Locate the cell with the specified text and output its (x, y) center coordinate. 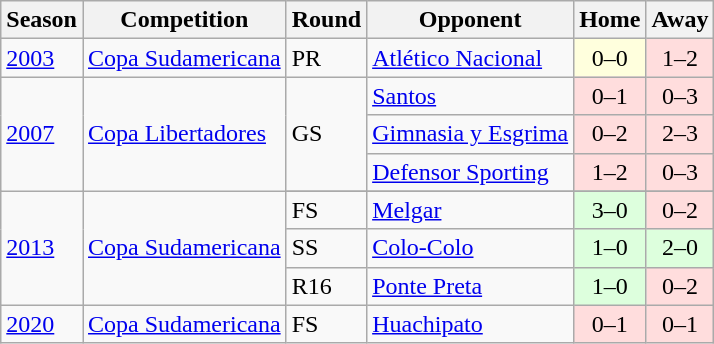
Colo-Colo (470, 248)
2013 (42, 248)
Santos (470, 96)
Defensor Sporting (470, 172)
Melgar (470, 210)
Ponte Preta (470, 286)
Competition (184, 20)
Season (42, 20)
GS (326, 134)
PR (326, 58)
Huachipato (470, 324)
Opponent (470, 20)
Gimnasia y Esgrima (470, 134)
2–0 (680, 248)
3–0 (610, 210)
Copa Libertadores (184, 134)
Atlético Nacional (470, 58)
0–0 (610, 58)
Round (326, 20)
2020 (42, 324)
SS (326, 248)
2003 (42, 58)
R16 (326, 286)
2–3 (680, 134)
Away (680, 20)
2007 (42, 134)
Home (610, 20)
